Search for the cell housing the specified text and yield its [X, Y] center coordinate. 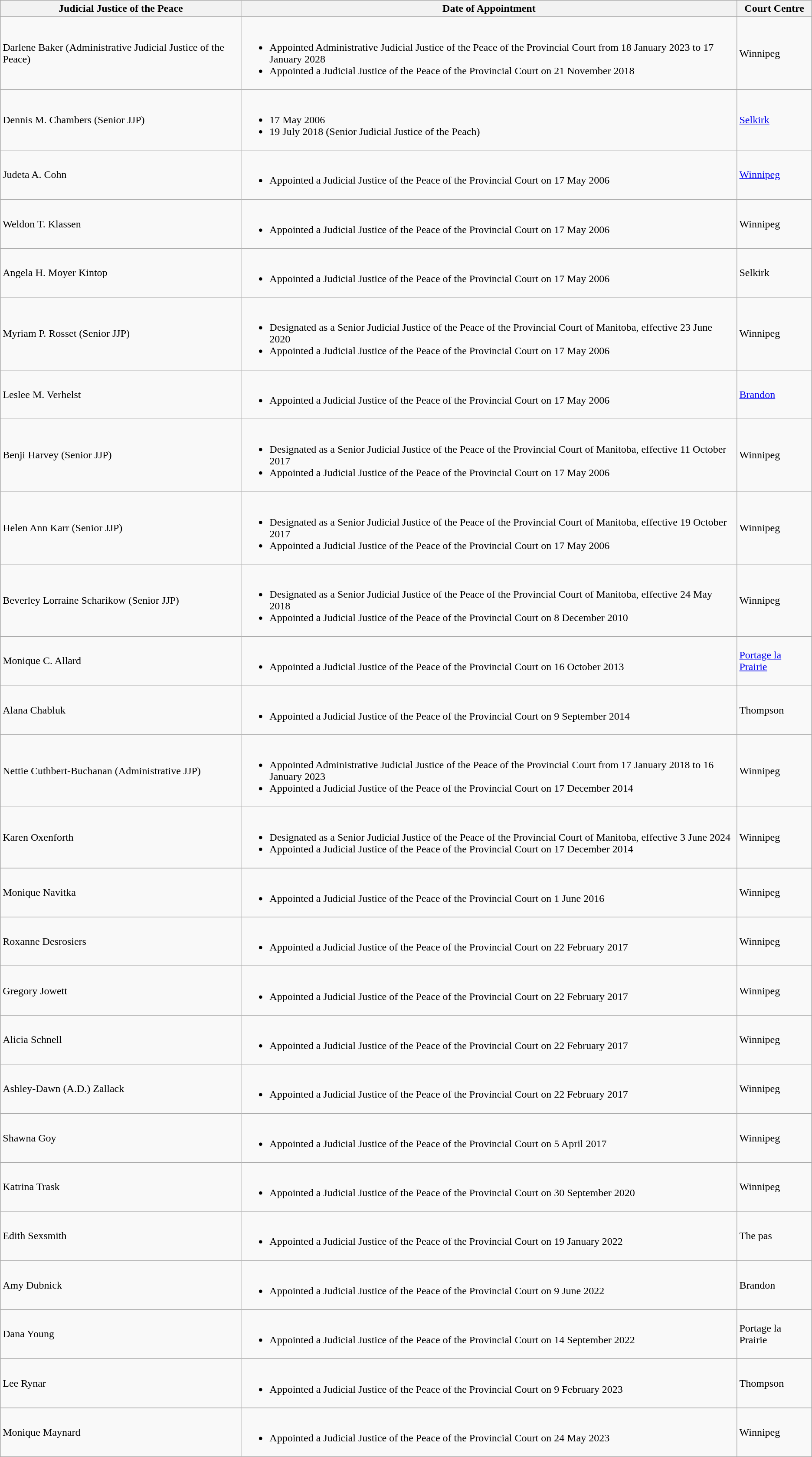
Appointed a Judicial Justice of the Peace of the Provincial Court on 14 September 2022 [489, 1334]
Nettie Cuthbert-Buchanan (Administrative JJP) [121, 771]
Judeta A. Cohn [121, 174]
Monique Navitka [121, 892]
Katrina Trask [121, 1187]
Monique Maynard [121, 1432]
Appointed a Judicial Justice of the Peace of the Provincial Court on 9 February 2023 [489, 1383]
Judicial Justice of the Peace [121, 9]
Appointed a Judicial Justice of the Peace of the Provincial Court on 16 October 2013 [489, 661]
Date of Appointment [489, 9]
Gregory Jowett [121, 990]
Leslee M. Verhelst [121, 394]
Myriam P. Rosset (Senior JJP) [121, 333]
Dennis M. Chambers (Senior JJP) [121, 120]
Monique C. Allard [121, 661]
Angela H. Moyer Kintop [121, 273]
Shawna Goy [121, 1138]
Roxanne Desrosiers [121, 942]
Karen Oxenforth [121, 838]
Weldon T. Klassen [121, 224]
Appointed a Judicial Justice of the Peace of the Provincial Court on 9 June 2022 [489, 1285]
Appointed a Judicial Justice of the Peace of the Provincial Court on 24 May 2023 [489, 1432]
Alicia Schnell [121, 1040]
Dana Young [121, 1334]
Court Centre [774, 9]
Lee Rynar [121, 1383]
Edith Sexsmith [121, 1236]
Ashley-Dawn (A.D.) Zallack [121, 1089]
Appointed a Judicial Justice of the Peace of the Provincial Court on 30 September 2020 [489, 1187]
The pas [774, 1236]
Appointed a Judicial Justice of the Peace of the Provincial Court on 1 June 2016 [489, 892]
Appointed a Judicial Justice of the Peace of the Provincial Court on 19 January 2022 [489, 1236]
Alana Chabluk [121, 710]
17 May 200619 July 2018 (Senior Judicial Justice of the Peach) [489, 120]
Appointed a Judicial Justice of the Peace of the Provincial Court on 9 September 2014 [489, 710]
Helen Ann Karr (Senior JJP) [121, 528]
Benji Harvey (Senior JJP) [121, 455]
Appointed a Judicial Justice of the Peace of the Provincial Court on 5 April 2017 [489, 1138]
Beverley Lorraine Scharikow (Senior JJP) [121, 600]
Darlene Baker (Administrative Judicial Justice of the Peace) [121, 53]
Amy Dubnick [121, 1285]
